From the cell containing the given text, extract its center point as [x, y] coordinate. 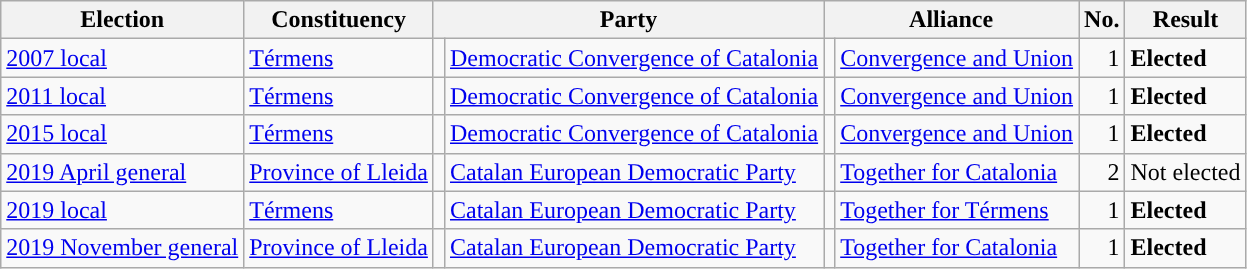
Alliance [952, 20]
Party [628, 20]
Together for Térmens [957, 210]
Result [1186, 20]
2011 local [122, 96]
2019 April general [122, 172]
2015 local [122, 134]
2019 local [122, 210]
No. [1102, 20]
Constituency [339, 20]
2 [1102, 172]
2007 local [122, 58]
Election [122, 20]
Not elected [1186, 172]
2019 November general [122, 248]
